Extract the [x, y] coordinate from the center of the cell holding the provided text.  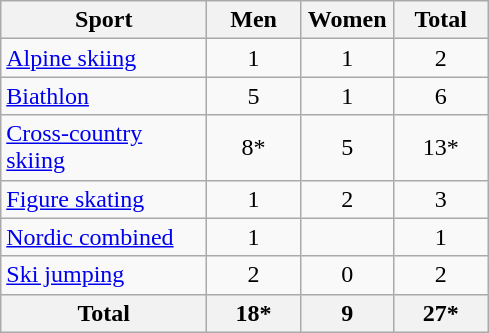
Sport [104, 20]
Men [254, 20]
13* [441, 148]
6 [441, 96]
8* [254, 148]
0 [347, 275]
18* [254, 313]
Biathlon [104, 96]
Cross-country skiing [104, 148]
Ski jumping [104, 275]
3 [441, 199]
Women [347, 20]
Nordic combined [104, 237]
Alpine skiing [104, 58]
9 [347, 313]
27* [441, 313]
Figure skating [104, 199]
